Return the (x, y) coordinate for the center point of the cell that contains the specified text.  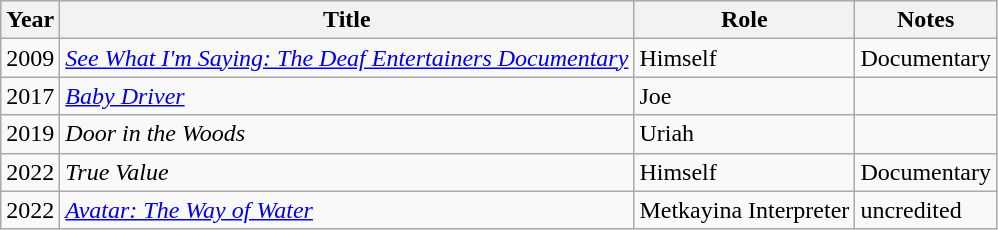
Role (744, 20)
Metkayina Interpreter (744, 210)
Uriah (744, 134)
2019 (30, 134)
True Value (347, 172)
Door in the Woods (347, 134)
Avatar: The Way of Water (347, 210)
Title (347, 20)
See What I'm Saying: The Deaf Entertainers Documentary (347, 58)
2017 (30, 96)
Joe (744, 96)
Baby Driver (347, 96)
2009 (30, 58)
Notes (926, 20)
Year (30, 20)
uncredited (926, 210)
